Output the (X, Y) coordinate of the center of the cell containing the given text.  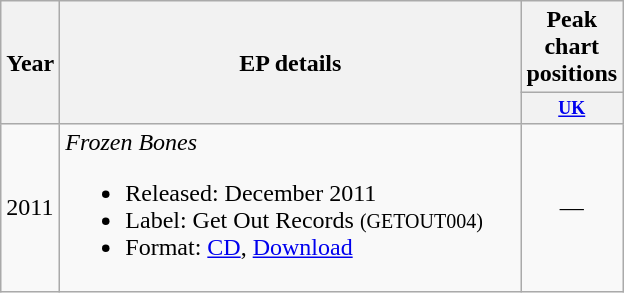
Year (30, 62)
Peak chart positions (572, 47)
2011 (30, 208)
EP details (290, 62)
UK (572, 108)
Frozen BonesReleased: December 2011Label: Get Out Records (GETOUT004)Format: CD, Download (290, 208)
— (572, 208)
